Return (x, y) of the center of cell containing provided text 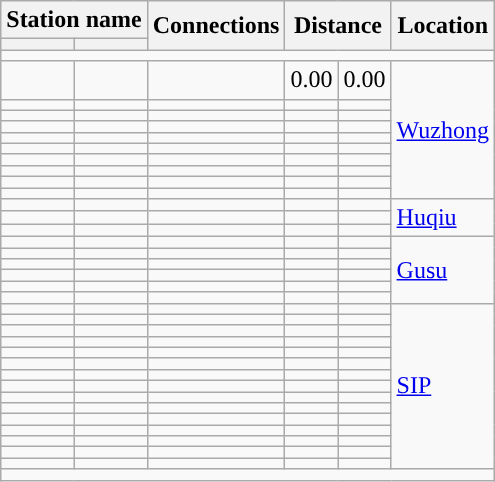
Station name (74, 20)
Huqiu (442, 218)
SIP (442, 386)
Gusu (442, 270)
Wuzhong (442, 130)
Connections (216, 26)
Distance (338, 26)
Location (442, 26)
